Return the (X, Y) coordinate for the center point of the cell that contains the specified text.  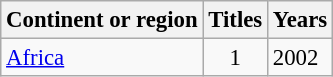
Continent or region (102, 20)
Titles (236, 20)
Africa (102, 58)
1 (236, 58)
2002 (300, 58)
Years (300, 20)
